Output the [X, Y] coordinate of the center of the cell containing the given text.  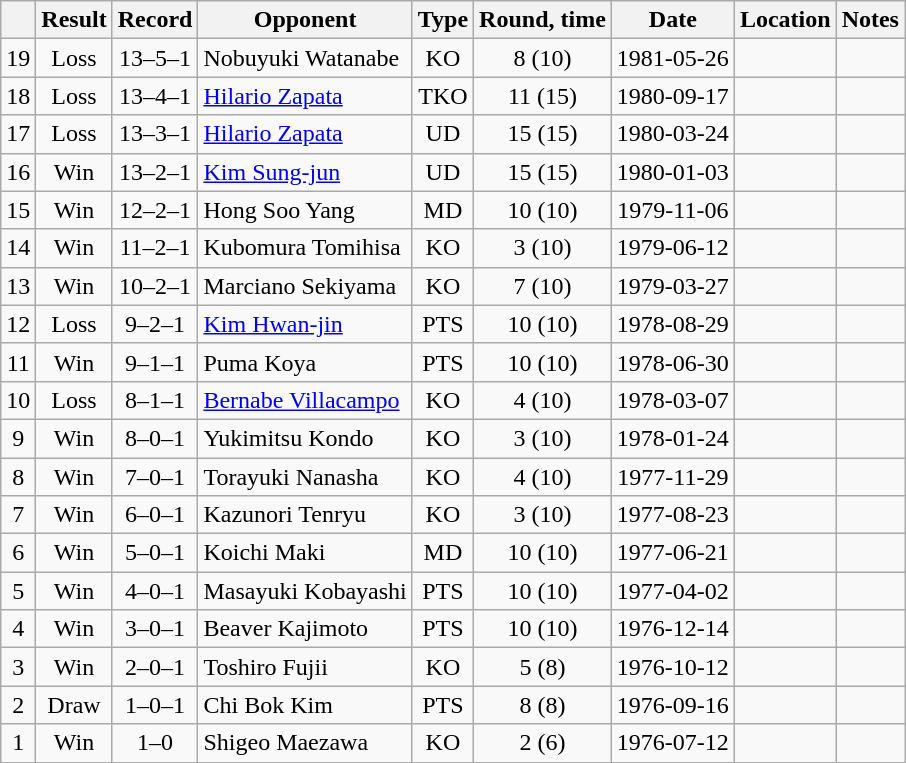
1976-12-14 [672, 629]
4–0–1 [155, 591]
Puma Koya [305, 362]
10–2–1 [155, 286]
Opponent [305, 20]
Hong Soo Yang [305, 210]
8 (10) [543, 58]
Toshiro Fujii [305, 667]
19 [18, 58]
8 [18, 477]
TKO [442, 96]
1980-09-17 [672, 96]
11 (15) [543, 96]
1978-08-29 [672, 324]
Torayuki Nanasha [305, 477]
Chi Bok Kim [305, 705]
Kim Sung-jun [305, 172]
Result [74, 20]
Yukimitsu Kondo [305, 438]
6–0–1 [155, 515]
1979-06-12 [672, 248]
2–0–1 [155, 667]
13–3–1 [155, 134]
7–0–1 [155, 477]
12 [18, 324]
Koichi Maki [305, 553]
1976-07-12 [672, 743]
5 [18, 591]
14 [18, 248]
10 [18, 400]
16 [18, 172]
1980-01-03 [672, 172]
1977-11-29 [672, 477]
Nobuyuki Watanabe [305, 58]
8–0–1 [155, 438]
17 [18, 134]
Kazunori Tenryu [305, 515]
1977-04-02 [672, 591]
4 [18, 629]
1979-03-27 [672, 286]
Shigeo Maezawa [305, 743]
2 [18, 705]
Kim Hwan-jin [305, 324]
18 [18, 96]
1978-03-07 [672, 400]
3–0–1 [155, 629]
5–0–1 [155, 553]
Record [155, 20]
Kubomura Tomihisa [305, 248]
15 [18, 210]
1981-05-26 [672, 58]
13–4–1 [155, 96]
Marciano Sekiyama [305, 286]
1–0 [155, 743]
Bernabe Villacampo [305, 400]
13–2–1 [155, 172]
Type [442, 20]
Location [785, 20]
Notes [870, 20]
1980-03-24 [672, 134]
2 (6) [543, 743]
8 (8) [543, 705]
Round, time [543, 20]
1977-06-21 [672, 553]
1978-01-24 [672, 438]
1978-06-30 [672, 362]
1976-09-16 [672, 705]
11 [18, 362]
6 [18, 553]
11–2–1 [155, 248]
9 [18, 438]
Masayuki Kobayashi [305, 591]
7 [18, 515]
8–1–1 [155, 400]
1 [18, 743]
3 [18, 667]
13 [18, 286]
1976-10-12 [672, 667]
12–2–1 [155, 210]
1979-11-06 [672, 210]
1–0–1 [155, 705]
13–5–1 [155, 58]
7 (10) [543, 286]
9–1–1 [155, 362]
9–2–1 [155, 324]
Date [672, 20]
Beaver Kajimoto [305, 629]
Draw [74, 705]
5 (8) [543, 667]
1977-08-23 [672, 515]
